Identify which cell holds the provided text, then report its [X, Y] central coordinate. 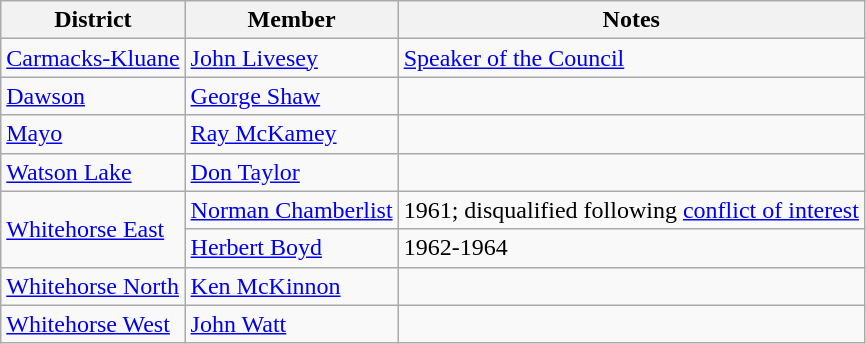
Carmacks-Kluane [93, 58]
Whitehorse West [93, 324]
George Shaw [292, 96]
Speaker of the Council [631, 58]
1961; disqualified following conflict of interest [631, 210]
Watson Lake [93, 172]
Whitehorse North [93, 286]
Norman Chamberlist [292, 210]
John Livesey [292, 58]
Member [292, 20]
1962-1964 [631, 248]
District [93, 20]
Dawson [93, 96]
Ken McKinnon [292, 286]
Don Taylor [292, 172]
Herbert Boyd [292, 248]
Whitehorse East [93, 229]
Notes [631, 20]
Mayo [93, 134]
Ray McKamey [292, 134]
John Watt [292, 324]
